Identify which cell holds the provided text, then report its (x, y) central coordinate. 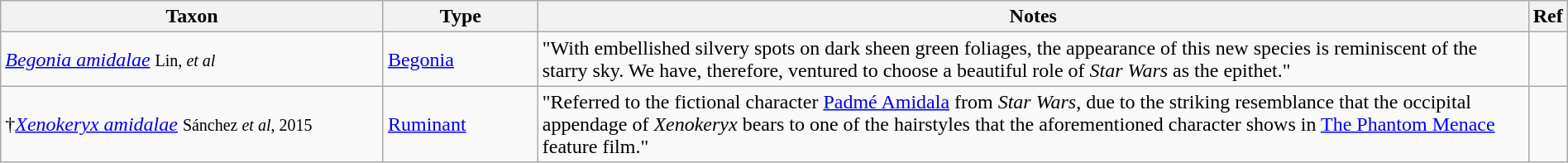
Taxon (192, 17)
†Xenokeryx amidalae Sánchez et al, 2015 (192, 124)
Type (460, 17)
Begonia amidalae Lin, et al (192, 60)
Ref (1548, 17)
Begonia (460, 60)
Ruminant (460, 124)
Notes (1033, 17)
